Detect which cell encompasses the target text, then output its (X, Y) center coordinate. 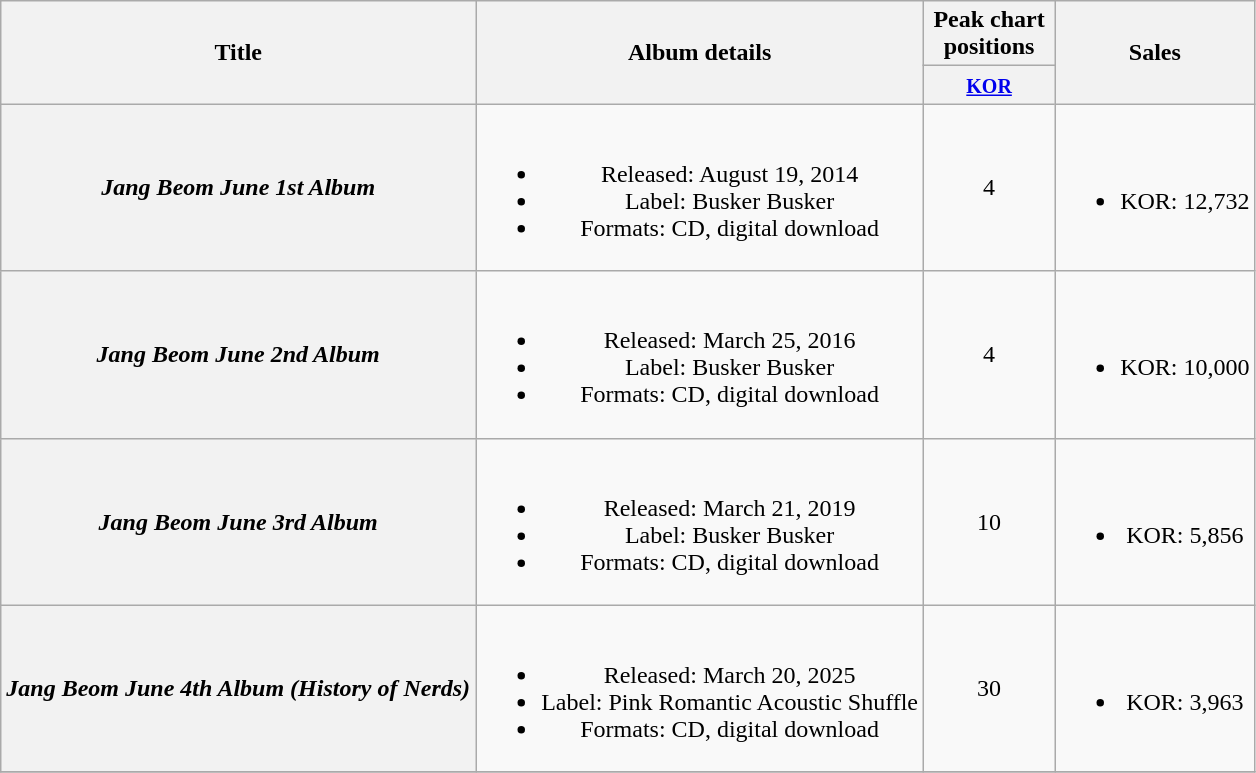
Released: March 20, 2025Label: Pink Romantic Acoustic ShuffleFormats: CD, digital download (700, 688)
Jang Beom June 1st Album (238, 188)
Peak chart positions (990, 34)
KOR: 12,732 (1155, 188)
Sales (1155, 52)
Released: March 25, 2016Label: Busker BuskerFormats: CD, digital download (700, 354)
Released: August 19, 2014Label: Busker BuskerFormats: CD, digital download (700, 188)
Released: March 21, 2019Label: Busker BuskerFormats: CD, digital download (700, 522)
Title (238, 52)
30 (990, 688)
Album details (700, 52)
Jang Beom June 3rd Album (238, 522)
KOR: 3,963 (1155, 688)
KOR: 5,856 (1155, 522)
Jang Beom June 4th Album (History of Nerds) (238, 688)
Jang Beom June 2nd Album (238, 354)
KOR: 10,000 (1155, 354)
KOR (990, 85)
10 (990, 522)
